Detect which cell encompasses the target text, then output its (X, Y) center coordinate. 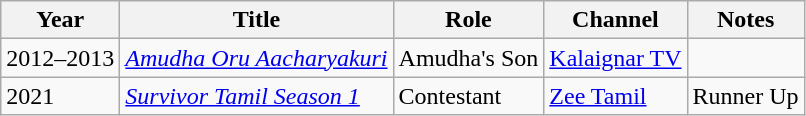
Amudha's Son (468, 58)
Title (256, 20)
Runner Up (746, 96)
Survivor Tamil Season 1 (256, 96)
Contestant (468, 96)
Amudha Oru Aacharyakuri (256, 58)
Channel (616, 20)
Year (60, 20)
Notes (746, 20)
Zee Tamil (616, 96)
Role (468, 20)
Kalaignar TV (616, 58)
2012–2013 (60, 58)
2021 (60, 96)
